For the text-containing cell, return its midpoint in [X, Y] coordinate format. 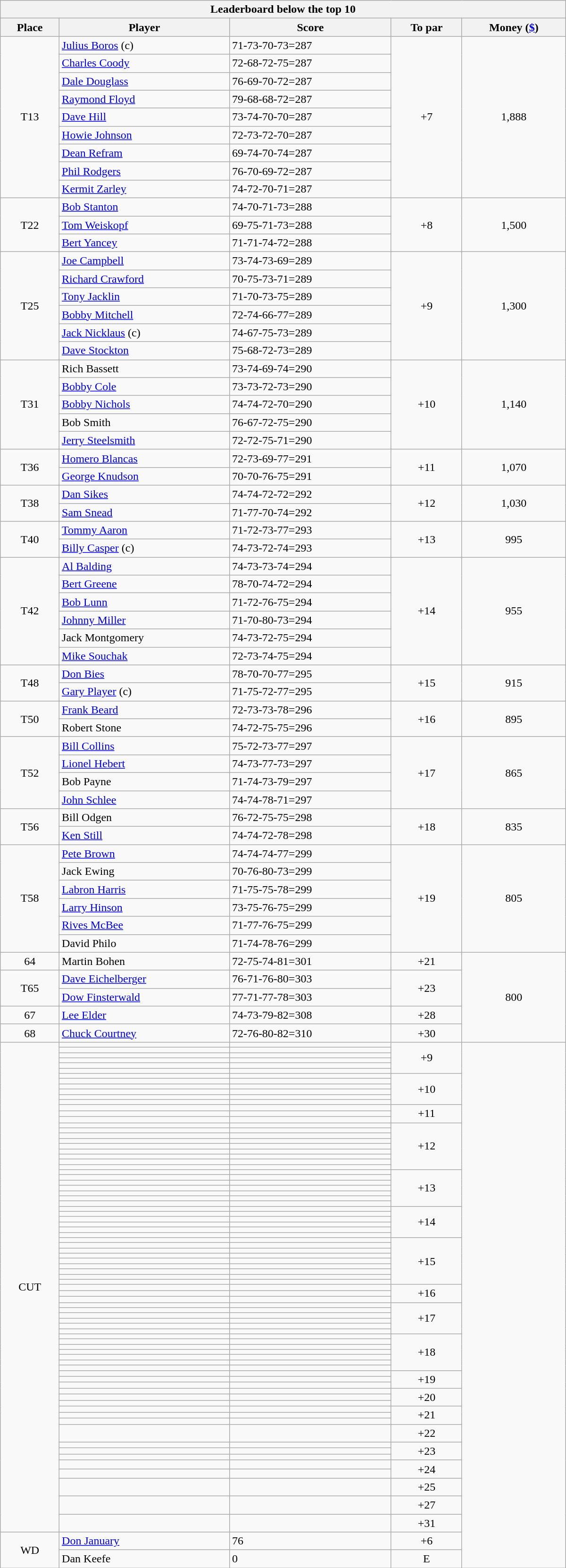
Bob Lunn [144, 602]
Pete Brown [144, 854]
74-73-73-74=294 [310, 566]
+28 [426, 1015]
Martin Bohen [144, 961]
71-77-76-75=299 [310, 925]
George Knudson [144, 476]
Ken Still [144, 836]
Money ($) [514, 27]
71-72-73-77=293 [310, 530]
Rich Bassett [144, 369]
71-75-72-77=295 [310, 692]
T58 [30, 898]
71-70-73-75=289 [310, 297]
T48 [30, 683]
Tom Weiskopf [144, 225]
Dean Refram [144, 153]
Lionel Hebert [144, 763]
Richard Crawford [144, 279]
71-75-75-78=299 [310, 889]
T31 [30, 404]
68 [30, 1033]
Frank Beard [144, 710]
Chuck Courtney [144, 1033]
76-69-70-72=287 [310, 81]
CUT [30, 1287]
Bob Payne [144, 781]
74-73-77-73=297 [310, 763]
Larry Hinson [144, 907]
73-73-72-73=290 [310, 386]
69-75-71-73=288 [310, 225]
Jack Ewing [144, 872]
0 [310, 1559]
74-72-75-75=296 [310, 728]
74-73-79-82=308 [310, 1015]
T50 [30, 719]
70-76-80-73=299 [310, 872]
Place [30, 27]
Dave Hill [144, 117]
Bert Yancey [144, 243]
835 [514, 827]
Dow Finsterwald [144, 997]
73-74-70-70=287 [310, 117]
Jerry Steelsmith [144, 440]
Bobby Mitchell [144, 315]
+24 [426, 1469]
69-74-70-74=287 [310, 153]
Jack Nicklaus (c) [144, 333]
Tommy Aaron [144, 530]
73-75-76-75=299 [310, 907]
805 [514, 898]
+8 [426, 225]
71-74-78-76=299 [310, 943]
E [426, 1559]
Raymond Floyd [144, 99]
Homero Blancas [144, 458]
73-74-73-69=289 [310, 261]
78-70-74-72=294 [310, 584]
75-72-73-77=297 [310, 746]
+7 [426, 117]
74-70-71-73=288 [310, 207]
72-76-80-82=310 [310, 1033]
Jack Montgomery [144, 638]
71-70-80-73=294 [310, 620]
Dan Keefe [144, 1559]
77-71-77-78=303 [310, 997]
Score [310, 27]
955 [514, 611]
T22 [30, 225]
74-74-72-78=298 [310, 836]
T25 [30, 306]
T36 [30, 467]
T42 [30, 611]
Al Balding [144, 566]
T40 [30, 539]
Leaderboard below the top 10 [283, 9]
Phil Rodgers [144, 171]
76-72-75-75=298 [310, 818]
Labron Harris [144, 889]
Howie Johnson [144, 135]
71-77-70-74=292 [310, 512]
71-73-70-73=287 [310, 45]
Bob Smith [144, 422]
72-75-74-81=301 [310, 961]
76 [310, 1541]
Rives McBee [144, 925]
67 [30, 1015]
+25 [426, 1487]
+20 [426, 1397]
Julius Boros (c) [144, 45]
Player [144, 27]
74-74-72-70=290 [310, 404]
Tony Jacklin [144, 297]
Lee Elder [144, 1015]
Bill Collins [144, 746]
Johnny Miller [144, 620]
Bob Stanton [144, 207]
T65 [30, 988]
WD [30, 1550]
1,070 [514, 467]
71-74-73-79=297 [310, 781]
Dave Eichelberger [144, 979]
72-74-66-77=289 [310, 315]
+27 [426, 1505]
+22 [426, 1433]
Charles Coody [144, 63]
Kermit Zarley [144, 189]
1,300 [514, 306]
Mike Souchak [144, 656]
74-72-70-71=287 [310, 189]
Dave Stockton [144, 351]
74-74-72-72=292 [310, 494]
1,888 [514, 117]
72-73-69-77=291 [310, 458]
74-73-72-75=294 [310, 638]
73-74-69-74=290 [310, 369]
64 [30, 961]
+6 [426, 1541]
Bobby Cole [144, 386]
Bobby Nichols [144, 404]
1,500 [514, 225]
Dan Sikes [144, 494]
John Schlee [144, 800]
72-72-75-71=290 [310, 440]
995 [514, 539]
Don January [144, 1541]
72-73-74-75=294 [310, 656]
865 [514, 772]
74-74-74-77=299 [310, 854]
T38 [30, 503]
70-75-73-71=289 [310, 279]
To par [426, 27]
Bill Odgen [144, 818]
895 [514, 719]
+31 [426, 1523]
74-67-75-73=289 [310, 333]
Billy Casper (c) [144, 548]
Joe Campbell [144, 261]
78-70-70-77=295 [310, 674]
72-68-72-75=287 [310, 63]
70-70-76-75=291 [310, 476]
T13 [30, 117]
75-68-72-73=289 [310, 351]
71-72-76-75=294 [310, 602]
72-73-73-78=296 [310, 710]
1,030 [514, 503]
T52 [30, 772]
79-68-68-72=287 [310, 99]
74-74-78-71=297 [310, 800]
Robert Stone [144, 728]
T56 [30, 827]
74-73-72-74=293 [310, 548]
+30 [426, 1033]
72-73-72-70=287 [310, 135]
Don Bies [144, 674]
Gary Player (c) [144, 692]
71-71-74-72=288 [310, 243]
76-71-76-80=303 [310, 979]
800 [514, 997]
Dale Douglass [144, 81]
1,140 [514, 404]
David Philo [144, 943]
76-70-69-72=287 [310, 171]
Sam Snead [144, 512]
Bert Greene [144, 584]
915 [514, 683]
76-67-72-75=290 [310, 422]
